Scan for the cell matching the given text and deliver its (X, Y) coordinate at center. 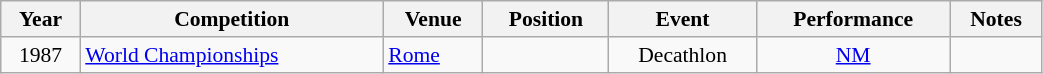
Notes (996, 19)
Event (682, 19)
Position (546, 19)
World Championships (232, 55)
Venue (433, 19)
Competition (232, 19)
Year (40, 19)
Performance (853, 19)
1987 (40, 55)
Rome (433, 55)
NM (853, 55)
Decathlon (682, 55)
